Output the [X, Y] coordinate of the center of the cell containing the given text.  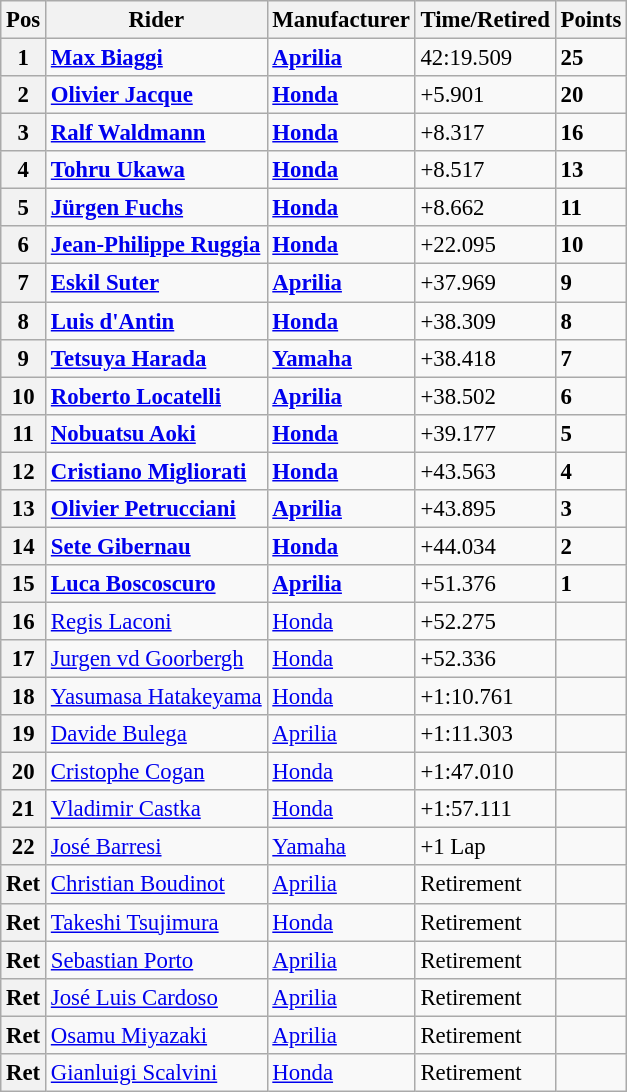
Jean-Philippe Ruggia [156, 245]
14 [24, 546]
22 [24, 847]
+52.275 [485, 621]
+22.095 [485, 245]
42:19.509 [485, 58]
Luis d'Antin [156, 321]
Tetsuya Harada [156, 358]
Olivier Jacque [156, 95]
Luca Boscoscuro [156, 584]
+37.969 [485, 283]
Cristiano Migliorati [156, 471]
+52.336 [485, 659]
19 [24, 734]
+51.376 [485, 584]
José Barresi [156, 847]
12 [24, 471]
+8.517 [485, 170]
Christian Boudinot [156, 885]
Regis Laconi [156, 621]
Pos [24, 20]
Eskil Suter [156, 283]
+38.309 [485, 321]
Cristophe Cogan [156, 772]
Manufacturer [341, 20]
+38.418 [485, 358]
Tohru Ukawa [156, 170]
21 [24, 809]
Jurgen vd Goorbergh [156, 659]
+1:47.010 [485, 772]
+39.177 [485, 433]
Sete Gibernau [156, 546]
+1 Lap [485, 847]
Time/Retired [485, 20]
Roberto Locatelli [156, 396]
+1:10.761 [485, 697]
Sebastian Porto [156, 960]
Rider [156, 20]
Yasumasa Hatakeyama [156, 697]
Jürgen Fuchs [156, 208]
+43.563 [485, 471]
Vladimir Castka [156, 809]
Gianluigi Scalvini [156, 1073]
Osamu Miyazaki [156, 1035]
+38.502 [485, 396]
Ralf Waldmann [156, 133]
25 [590, 58]
18 [24, 697]
+8.662 [485, 208]
Points [590, 20]
+44.034 [485, 546]
Max Biaggi [156, 58]
Nobuatsu Aoki [156, 433]
17 [24, 659]
Davide Bulega [156, 734]
Olivier Petrucciani [156, 509]
José Luis Cardoso [156, 997]
+1:57.111 [485, 809]
+1:11.303 [485, 734]
+43.895 [485, 509]
Takeshi Tsujimura [156, 922]
+5.901 [485, 95]
+8.317 [485, 133]
15 [24, 584]
